Output the (x, y) coordinate of the center of the cell containing the given text.  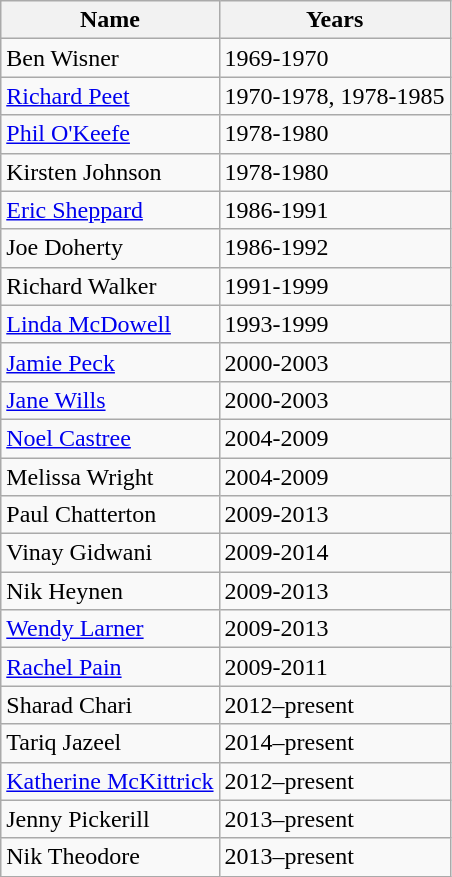
Vinay Gidwani (110, 553)
1969-1970 (334, 58)
Richard Peet (110, 96)
1986-1991 (334, 210)
1970-1978, 1978-1985 (334, 96)
Eric Sheppard (110, 210)
2009-2011 (334, 667)
Years (334, 20)
Wendy Larner (110, 629)
Linda McDowell (110, 324)
Name (110, 20)
Richard Walker (110, 286)
Phil O'Keefe (110, 134)
Joe Doherty (110, 248)
Jane Wills (110, 400)
2014–present (334, 743)
Tariq Jazeel (110, 743)
1986-1992 (334, 248)
1993-1999 (334, 324)
2009-2014 (334, 553)
Jenny Pickerill (110, 819)
Noel Castree (110, 438)
Sharad Chari (110, 705)
Paul Chatterton (110, 515)
Rachel Pain (110, 667)
Jamie Peck (110, 362)
1991-1999 (334, 286)
Katherine McKittrick (110, 781)
Melissa Wright (110, 477)
Ben Wisner (110, 58)
Nik Theodore (110, 857)
Kirsten Johnson (110, 172)
Nik Heynen (110, 591)
